Identify which cell holds the provided text, then report its (X, Y) central coordinate. 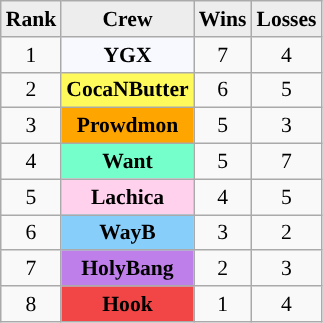
Want (127, 162)
Rank (32, 19)
HolyBang (127, 269)
Prowdmon (127, 126)
Hook (127, 304)
Losses (286, 19)
8 (32, 304)
Wins (223, 19)
Crew (127, 19)
CocaNButter (127, 90)
YGX (127, 55)
Lachica (127, 197)
WayB (127, 233)
